Output the (x, y) coordinate of the center of the cell containing the given text.  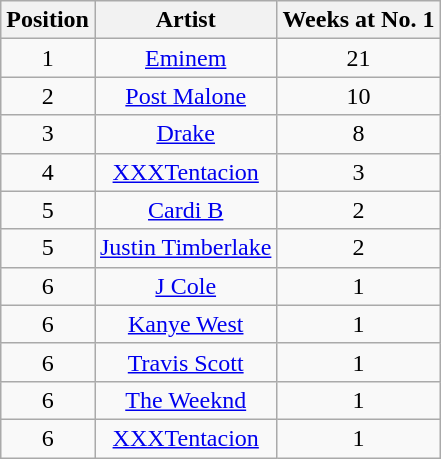
Weeks at No. 1 (358, 20)
Travis Scott (185, 362)
Justin Timberlake (185, 248)
Drake (185, 134)
Eminem (185, 58)
10 (358, 96)
The Weeknd (185, 400)
J Cole (185, 286)
Post Malone (185, 96)
Cardi B (185, 210)
Kanye West (185, 324)
Artist (185, 20)
4 (48, 172)
21 (358, 58)
Position (48, 20)
8 (358, 134)
